Search for the cell housing the specified text and yield its (X, Y) center coordinate. 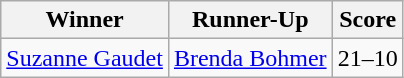
Brenda Bohmer (250, 58)
Winner (85, 20)
Suzanne Gaudet (85, 58)
Runner-Up (250, 20)
21–10 (368, 58)
Score (368, 20)
